Return [X, Y] of the center of cell containing provided text 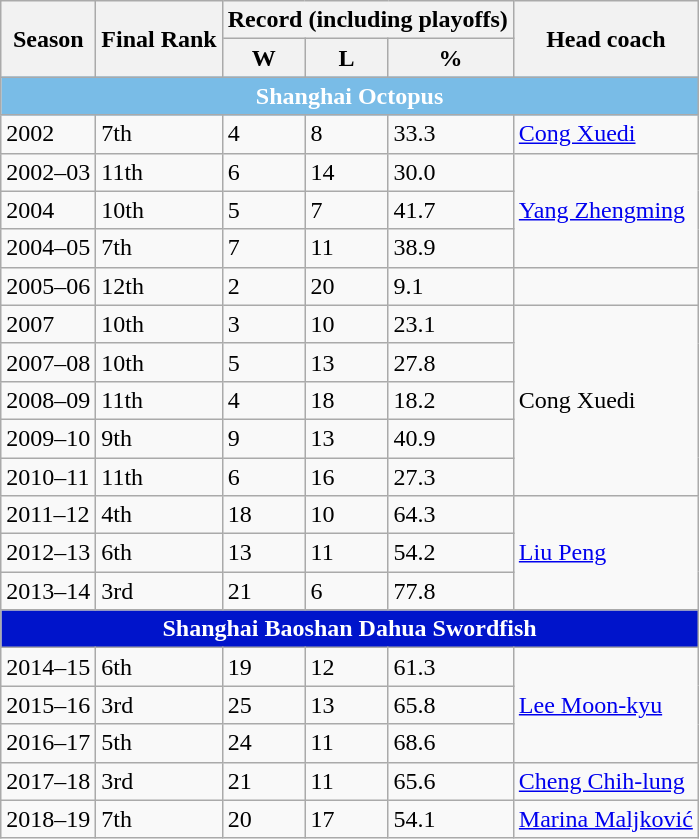
8 [346, 134]
33.3 [450, 134]
Marina Maljković [606, 819]
Season [48, 39]
Cheng Chih-lung [606, 781]
12 [346, 667]
19 [264, 667]
23.1 [450, 324]
25 [264, 705]
Head coach [606, 39]
41.7 [450, 210]
14 [346, 172]
65.8 [450, 705]
2010–11 [48, 477]
Liu Peng [606, 553]
17 [346, 819]
5th [159, 743]
Shanghai Octopus [350, 96]
L [346, 58]
4th [159, 515]
W [264, 58]
2002 [48, 134]
2018–19 [48, 819]
27.3 [450, 477]
2005–06 [48, 286]
65.6 [450, 781]
9 [264, 438]
Yang Zhengming [606, 210]
2016–17 [48, 743]
3 [264, 324]
16 [346, 477]
2011–12 [48, 515]
2008–09 [48, 400]
2013–14 [48, 591]
24 [264, 743]
77.8 [450, 591]
54.2 [450, 553]
61.3 [450, 667]
68.6 [450, 743]
2 [264, 286]
Record (including playoffs) [368, 20]
27.8 [450, 362]
2014–15 [48, 667]
Final Rank [159, 39]
2017–18 [48, 781]
30.0 [450, 172]
18.2 [450, 400]
54.1 [450, 819]
38.9 [450, 248]
2007–08 [48, 362]
9th [159, 438]
Shanghai Baoshan Dahua Swordfish [350, 629]
Lee Moon-kyu [606, 705]
40.9 [450, 438]
12th [159, 286]
2009–10 [48, 438]
2004–05 [48, 248]
2012–13 [48, 553]
64.3 [450, 515]
% [450, 58]
2002–03 [48, 172]
2015–16 [48, 705]
2007 [48, 324]
2004 [48, 210]
9.1 [450, 286]
